Capture the cell that displays the provided text and extract its [x, y] central coordinate. 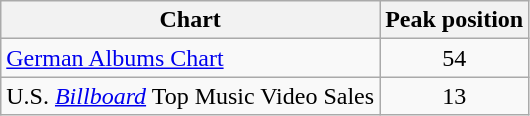
13 [454, 96]
Peak position [454, 20]
U.S. Billboard Top Music Video Sales [190, 96]
54 [454, 58]
Chart [190, 20]
German Albums Chart [190, 58]
